Return [x, y] of the center of cell containing provided text 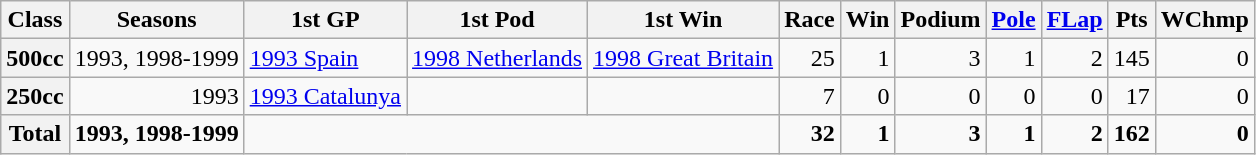
32 [810, 134]
Class [35, 20]
500cc [35, 58]
Pts [1132, 20]
Seasons [156, 20]
Total [35, 134]
25 [810, 58]
7 [810, 96]
1993 Spain [325, 58]
Race [810, 20]
1993 Catalunya [325, 96]
1998 Great Britain [684, 58]
WChmp [1204, 20]
1st Win [684, 20]
1993 [156, 96]
Win [868, 20]
Pole [1014, 20]
FLap [1074, 20]
162 [1132, 134]
1st Pod [498, 20]
145 [1132, 58]
17 [1132, 96]
1998 Netherlands [498, 58]
250cc [35, 96]
1st GP [325, 20]
Podium [940, 20]
